Extract the (X, Y) coordinate from the center of the cell holding the provided text.  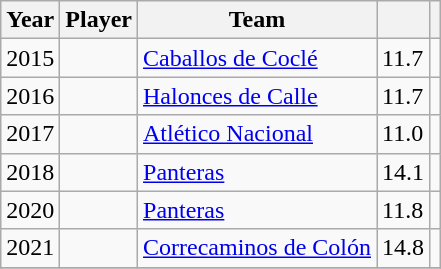
Year (30, 20)
Halonces de Calle (258, 96)
Correcaminos de Colón (258, 248)
14.1 (404, 172)
2017 (30, 134)
11.8 (404, 210)
Atlético Nacional (258, 134)
2016 (30, 96)
11.0 (404, 134)
2020 (30, 210)
2015 (30, 58)
14.8 (404, 248)
Player (99, 20)
Caballos de Coclé (258, 58)
Team (258, 20)
2018 (30, 172)
2021 (30, 248)
